Determine the (X, Y) coordinate at the center of the cell enclosing the given text.  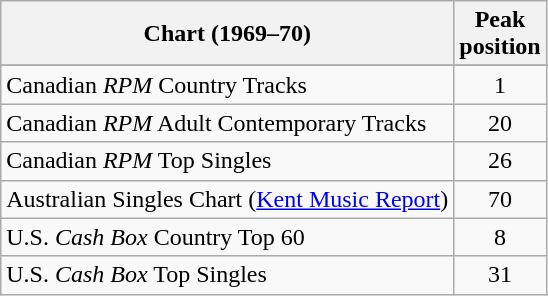
Peakposition (500, 34)
1 (500, 85)
26 (500, 161)
Chart (1969–70) (228, 34)
31 (500, 275)
Canadian RPM Country Tracks (228, 85)
Canadian RPM Adult Contemporary Tracks (228, 123)
Australian Singles Chart (Kent Music Report) (228, 199)
U.S. Cash Box Top Singles (228, 275)
U.S. Cash Box Country Top 60 (228, 237)
20 (500, 123)
Canadian RPM Top Singles (228, 161)
70 (500, 199)
8 (500, 237)
